Search for the cell housing the specified text and yield its (x, y) center coordinate. 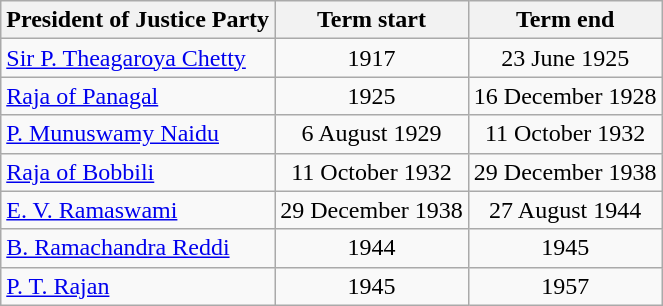
Sir P. Theagaroya Chetty (138, 58)
B. Ramachandra Reddi (138, 248)
Term end (565, 20)
1917 (372, 58)
Raja of Panagal (138, 96)
27 August 1944 (565, 210)
Term start (372, 20)
1957 (565, 286)
Raja of Bobbili (138, 172)
1925 (372, 96)
E. V. Ramaswami (138, 210)
1944 (372, 248)
P. T. Rajan (138, 286)
P. Munuswamy Naidu (138, 134)
6 August 1929 (372, 134)
16 December 1928 (565, 96)
23 June 1925 (565, 58)
President of Justice Party (138, 20)
